Extract the (x, y) coordinate from the center of the cell holding the provided text.  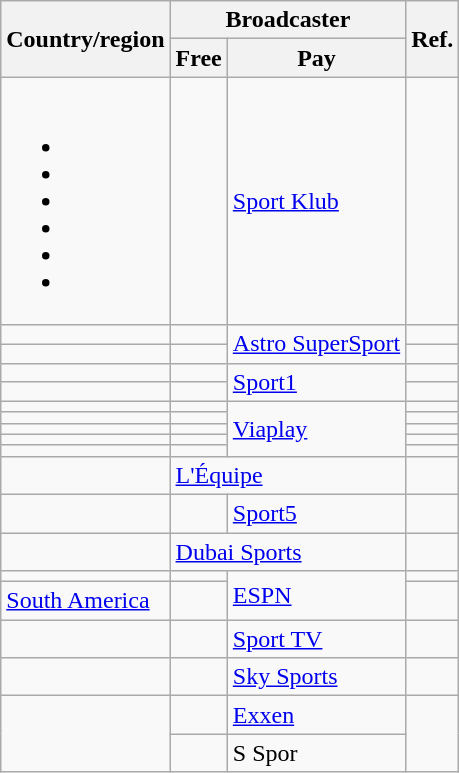
L'Équipe (288, 475)
Country/region (86, 39)
South America (86, 601)
Sport Klub (316, 201)
Free (198, 58)
Astro SuperSport (316, 344)
Pay (316, 58)
ESPN (316, 596)
Dubai Sports (288, 551)
Viaplay (316, 428)
Sport TV (316, 639)
Sport5 (316, 513)
S Spor (316, 753)
Sky Sports (316, 677)
Exxen (316, 715)
Ref. (432, 39)
Sport1 (316, 382)
Broadcaster (288, 20)
